Capture the cell that displays the provided text and extract its [x, y] central coordinate. 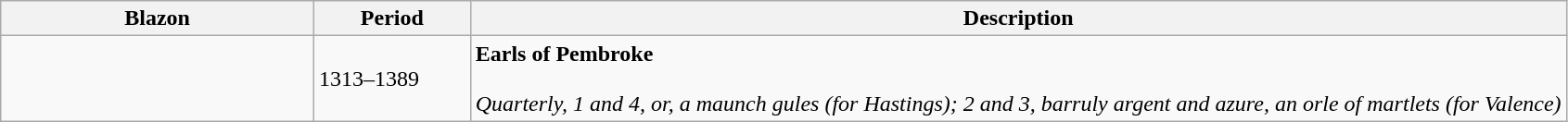
Description [1018, 18]
Period [391, 18]
Blazon [158, 18]
Earls of PembrokeQuarterly, 1 and 4, or, a maunch gules (for Hastings); 2 and 3, barruly argent and azure, an orle of martlets (for Valence) [1018, 79]
1313–1389 [391, 79]
